Detect which cell encompasses the target text, then output its [x, y] center coordinate. 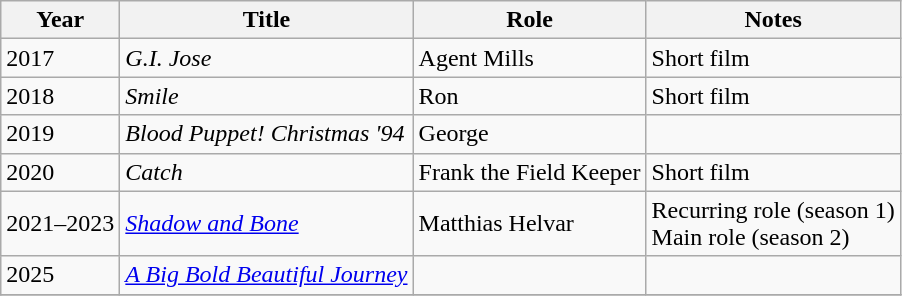
Catch [266, 172]
2018 [60, 96]
Ron [530, 96]
2025 [60, 275]
Smile [266, 96]
Title [266, 20]
Agent Mills [530, 58]
2020 [60, 172]
2017 [60, 58]
2019 [60, 134]
Year [60, 20]
George [530, 134]
Shadow and Bone [266, 224]
2021–2023 [60, 224]
Frank the Field Keeper [530, 172]
Matthias Helvar [530, 224]
A Big Bold Beautiful Journey [266, 275]
Role [530, 20]
G.I. Jose [266, 58]
Notes [773, 20]
Blood Puppet! Christmas '94 [266, 134]
Recurring role (season 1)Main role (season 2) [773, 224]
